Output the [x, y] coordinate of the center of the cell containing the given text.  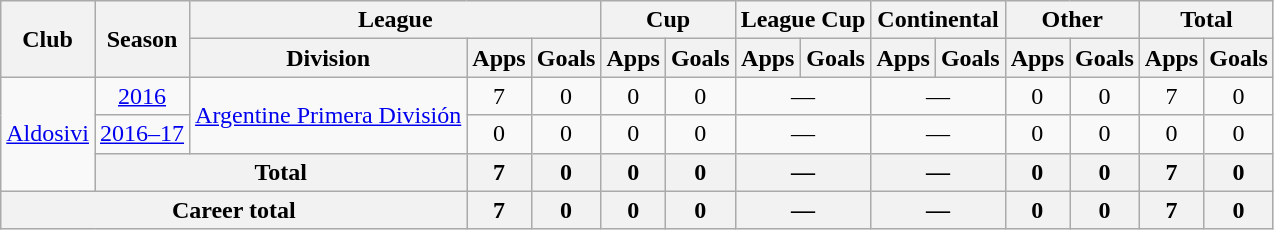
Cup [668, 20]
League [396, 20]
Career total [234, 210]
Aldosivi [48, 134]
Continental [938, 20]
League Cup [803, 20]
Season [142, 39]
Argentine Primera División [328, 115]
Division [328, 58]
2016 [142, 96]
2016–17 [142, 134]
Other [1072, 20]
Club [48, 39]
